Identify which cell holds the provided text, then report its (X, Y) central coordinate. 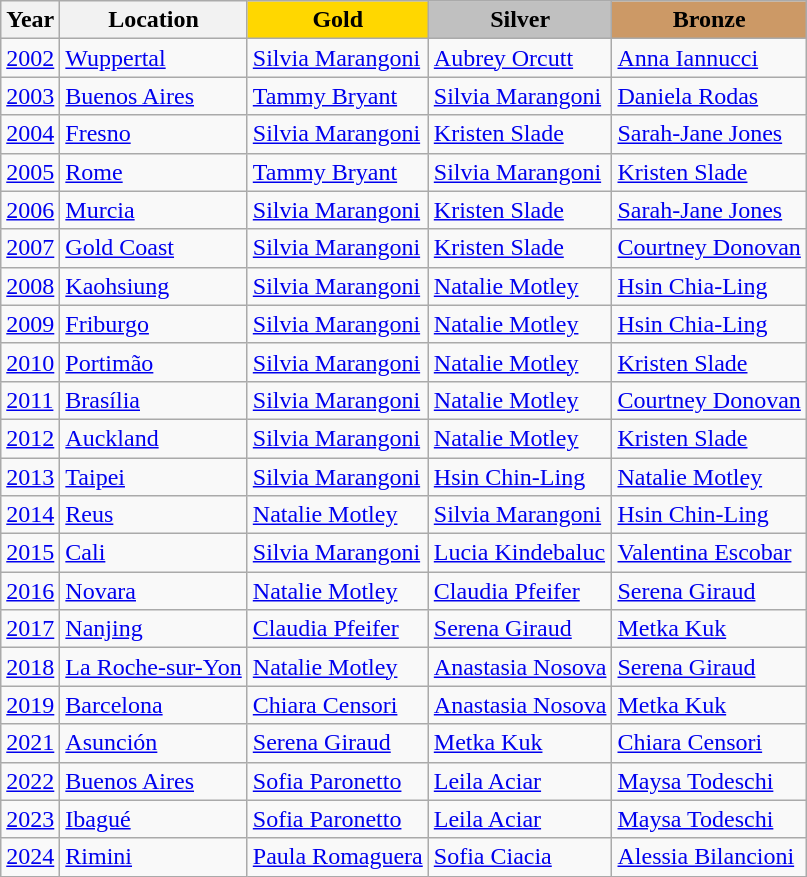
2015 (30, 553)
Aubrey Orcutt (520, 58)
2019 (30, 705)
Taipei (154, 477)
2011 (30, 400)
Novara (154, 591)
2003 (30, 96)
Murcia (154, 210)
Silver (520, 20)
Anna Iannucci (709, 58)
2018 (30, 667)
Nanjing (154, 629)
Sofia Ciacia (520, 857)
Lucia Kindebaluc (520, 553)
Reus (154, 515)
2004 (30, 134)
Kaohsiung (154, 286)
Valentina Escobar (709, 553)
2007 (30, 248)
La Roche-sur-Yon (154, 667)
2006 (30, 210)
Rimini (154, 857)
Barcelona (154, 705)
2009 (30, 324)
Location (154, 20)
Gold Coast (154, 248)
2013 (30, 477)
Portimão (154, 362)
2008 (30, 286)
2021 (30, 743)
Rome (154, 172)
Wuppertal (154, 58)
Ibagué (154, 819)
Alessia Bilancioni (709, 857)
2010 (30, 362)
Brasília (154, 400)
2005 (30, 172)
2012 (30, 438)
Friburgo (154, 324)
Cali (154, 553)
Fresno (154, 134)
2002 (30, 58)
Daniela Rodas (709, 96)
Gold (338, 20)
2016 (30, 591)
2023 (30, 819)
Bronze (709, 20)
2022 (30, 781)
Asunción (154, 743)
Paula Romaguera (338, 857)
2014 (30, 515)
Auckland (154, 438)
2017 (30, 629)
Year (30, 20)
2024 (30, 857)
